Determine the [x, y] coordinate at the center of the cell enclosing the given text.  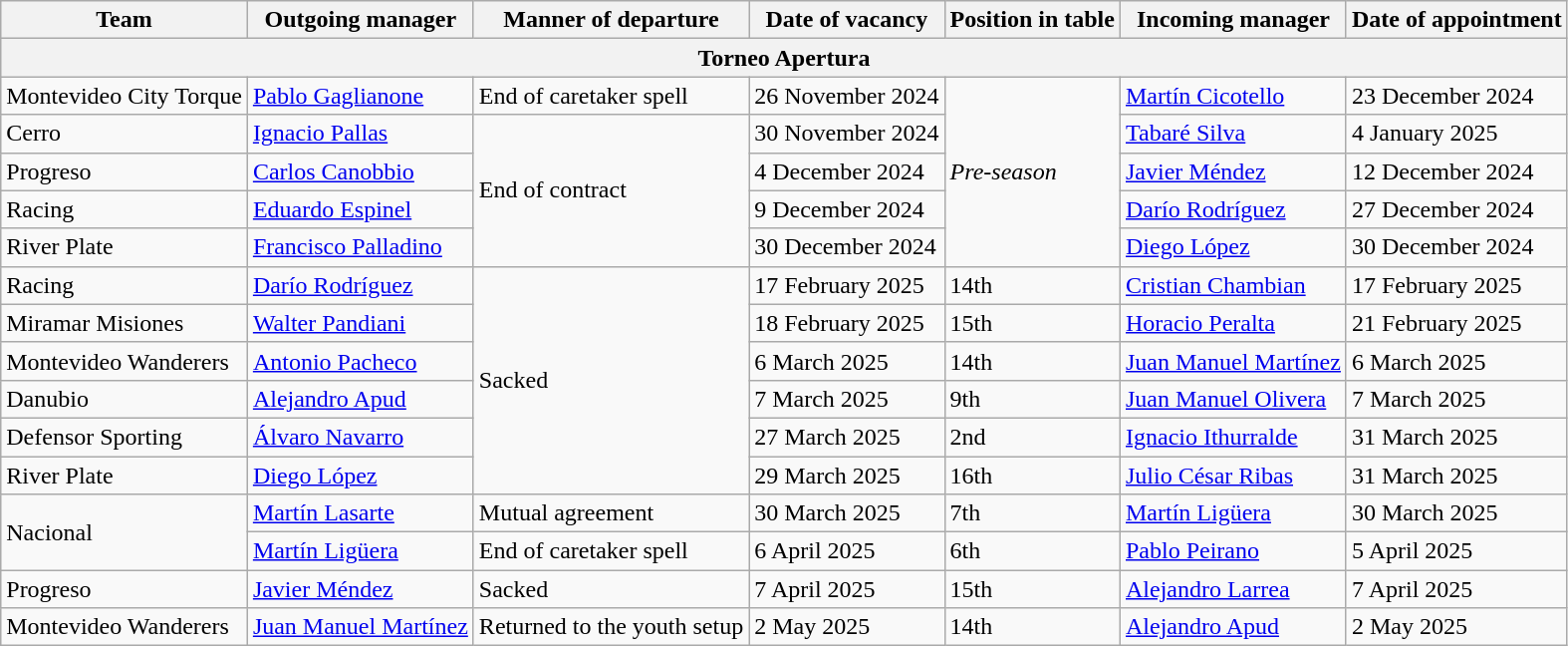
End of contract [611, 190]
Alejandro Larrea [1233, 589]
18 February 2025 [847, 323]
27 March 2025 [847, 437]
12 December 2024 [1456, 171]
Returned to the youth setup [611, 627]
Tabaré Silva [1233, 134]
Antonio Pacheco [361, 361]
Pablo Peirano [1233, 551]
6th [1032, 551]
Outgoing manager [361, 20]
29 March 2025 [847, 476]
Team [125, 20]
Danubio [125, 399]
16th [1032, 476]
23 December 2024 [1456, 96]
Incoming manager [1233, 20]
Francisco Palladino [361, 247]
Manner of departure [611, 20]
Pablo Gaglianone [361, 96]
Pre-season [1032, 171]
Álvaro Navarro [361, 437]
9th [1032, 399]
30 November 2024 [847, 134]
5 April 2025 [1456, 551]
Defensor Sporting [125, 437]
7th [1032, 513]
Eduardo Espinel [361, 209]
Juan Manuel Olivera [1233, 399]
Cristian Chambian [1233, 285]
Ignacio Ithurralde [1233, 437]
Cerro [125, 134]
4 December 2024 [847, 171]
Walter Pandiani [361, 323]
2nd [1032, 437]
Horacio Peralta [1233, 323]
27 December 2024 [1456, 209]
21 February 2025 [1456, 323]
Ignacio Pallas [361, 134]
Position in table [1032, 20]
Date of appointment [1456, 20]
Miramar Misiones [125, 323]
Torneo Apertura [784, 58]
Nacional [125, 532]
Date of vacancy [847, 20]
Mutual agreement [611, 513]
Martín Cicotello [1233, 96]
9 December 2024 [847, 209]
4 January 2025 [1456, 134]
Martín Lasarte [361, 513]
Carlos Canobbio [361, 171]
26 November 2024 [847, 96]
Montevideo City Torque [125, 96]
Julio César Ribas [1233, 476]
6 April 2025 [847, 551]
